From the cell containing the given text, extract its center point as (x, y) coordinate. 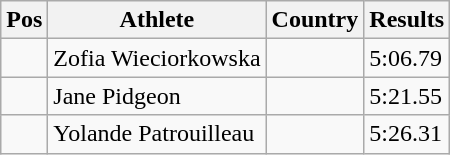
5:06.79 (407, 58)
Zofia Wieciorkowska (157, 58)
5:21.55 (407, 96)
Jane Pidgeon (157, 96)
Athlete (157, 20)
5:26.31 (407, 134)
Yolande Patrouilleau (157, 134)
Results (407, 20)
Pos (24, 20)
Country (315, 20)
